From the cell containing the given text, extract its center point as [x, y] coordinate. 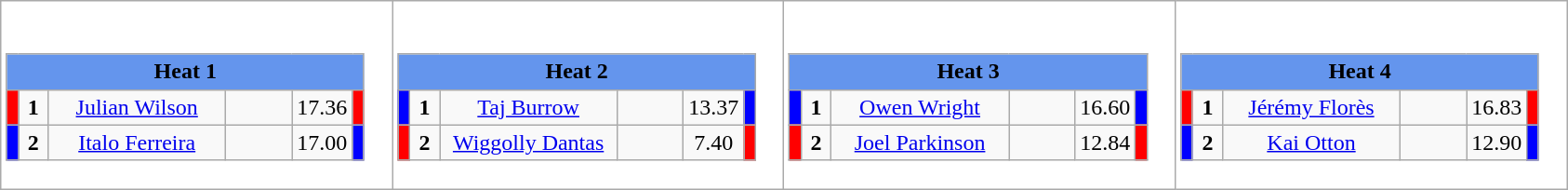
Taj Burrow [528, 107]
Heat 1 1 Julian Wilson 17.36 2 Italo Ferreira 17.00 [197, 95]
Wiggolly Dantas [528, 142]
Kai Otton [1311, 142]
Julian Wilson [138, 107]
Heat 1 [185, 72]
17.36 [322, 107]
Heat 2 1 Taj Burrow 13.37 2 Wiggolly Dantas 7.40 [588, 95]
16.83 [1497, 107]
Jérémy Florès [1311, 107]
13.37 [714, 107]
Heat 4 1 Jérémy Florès 16.83 2 Kai Otton 12.90 [1371, 95]
Italo Ferreira [138, 142]
Joel Parkinson [921, 142]
12.84 [1105, 142]
Heat 3 [968, 72]
17.00 [322, 142]
12.90 [1497, 142]
7.40 [714, 142]
Heat 3 1 Owen Wright 16.60 2 Joel Parkinson 12.84 [980, 95]
16.60 [1105, 107]
Heat 4 [1360, 72]
Heat 2 [577, 72]
Owen Wright [921, 107]
